Identify which cell holds the provided text, then report its [X, Y] central coordinate. 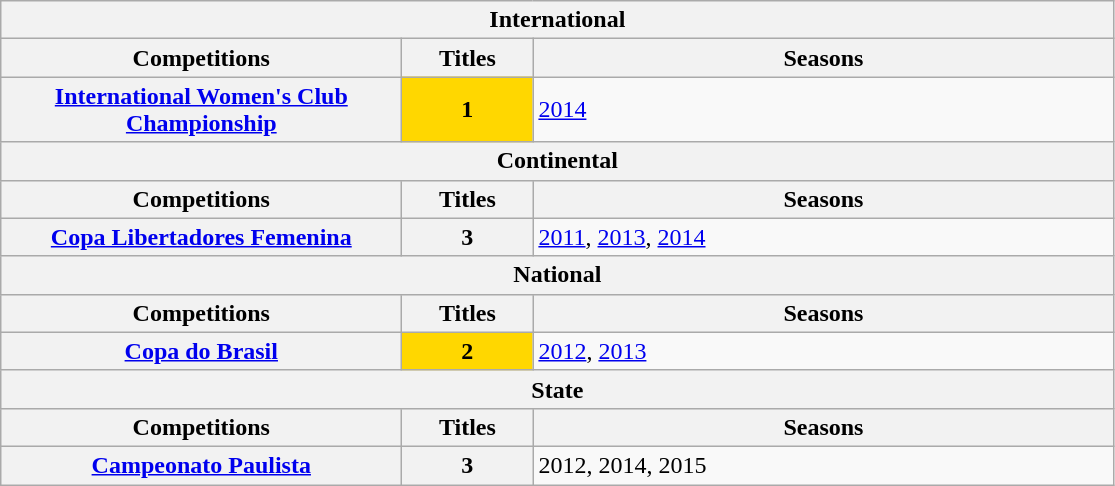
1 [468, 110]
Copa do Brasil [202, 351]
2014 [824, 110]
National [558, 275]
2012, 2013 [824, 351]
2012, 2014, 2015 [824, 465]
International [558, 20]
State [558, 389]
Continental [558, 161]
2 [468, 351]
2011, 2013, 2014 [824, 237]
Copa Libertadores Femenina [202, 237]
Campeonato Paulista [202, 465]
International Women's Club Championship [202, 110]
